Determine the (X, Y) coordinate at the center of the cell enclosing the given text.  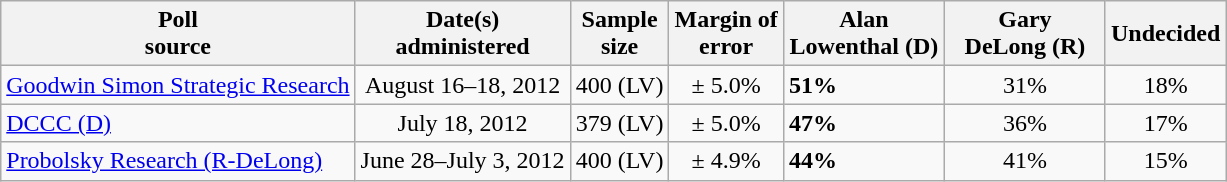
Probolsky Research (R-DeLong) (178, 161)
41% (1024, 161)
Margin oferror (726, 34)
Pollsource (178, 34)
± 4.9% (726, 161)
18% (1165, 85)
AlanLowenthal (D) (864, 34)
36% (1024, 123)
DCCC (D) (178, 123)
Goodwin Simon Strategic Research (178, 85)
47% (864, 123)
June 28–July 3, 2012 (462, 161)
379 (LV) (620, 123)
GaryDeLong (R) (1024, 34)
Date(s)administered (462, 34)
July 18, 2012 (462, 123)
August 16–18, 2012 (462, 85)
17% (1165, 123)
44% (864, 161)
15% (1165, 161)
Samplesize (620, 34)
51% (864, 85)
Undecided (1165, 34)
31% (1024, 85)
